Identify which cell holds the provided text, then report its (X, Y) central coordinate. 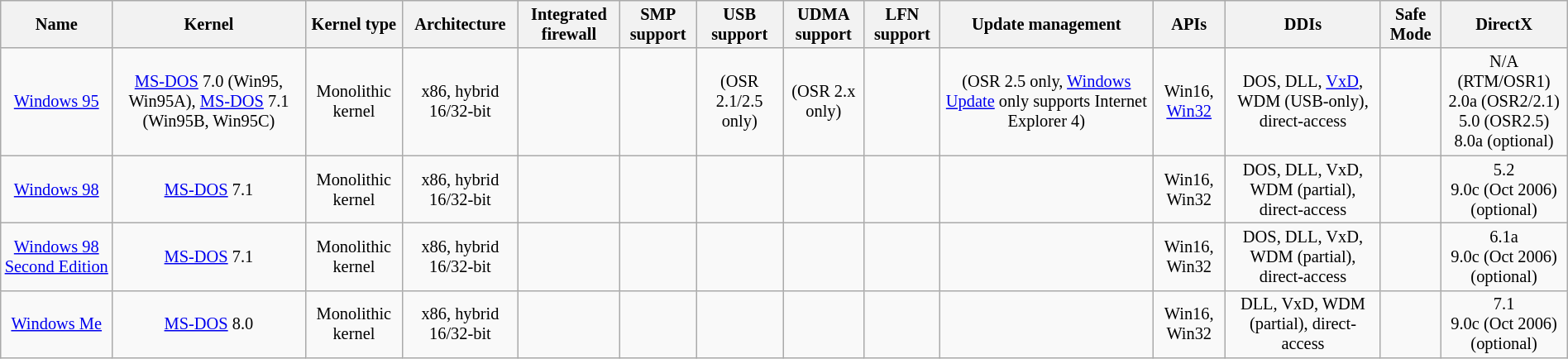
6.1a9.0c (Oct 2006) (optional) (1503, 256)
LFN support (902, 24)
DLL, VxD, WDM (partial), direct-access (1303, 324)
APIs (1189, 24)
(OSR 2.x only) (824, 102)
N/A (RTM/OSR1)2.0a (OSR2/2.1)5.0 (OSR2.5)8.0a (optional) (1503, 102)
MS-DOS 8.0 (208, 324)
Kernel (208, 24)
DirectX (1503, 24)
Integrated firewall (569, 24)
(OSR 2.5 only, Windows Update only supports Internet Explorer 4) (1047, 102)
UDMA support (824, 24)
Windows 98 Second Edition (56, 256)
SMP support (658, 24)
Windows 98 (56, 189)
7.19.0c (Oct 2006) (optional) (1503, 324)
Kernel type (354, 24)
MS-DOS 7.0 (Win95, Win95A), MS-DOS 7.1 (Win95B, Win95C) (208, 102)
USB support (739, 24)
Update management (1047, 24)
Name (56, 24)
(OSR 2.1/2.5 only) (739, 102)
DDIs (1303, 24)
5.29.0c (Oct 2006) (optional) (1503, 189)
Windows Me (56, 324)
Architecture (461, 24)
Windows 95 (56, 102)
Safe Mode (1411, 24)
DOS, DLL, VxD, WDM (USB-only), direct-access (1303, 102)
